Extract the [X, Y] coordinate from the center of the cell holding the provided text.  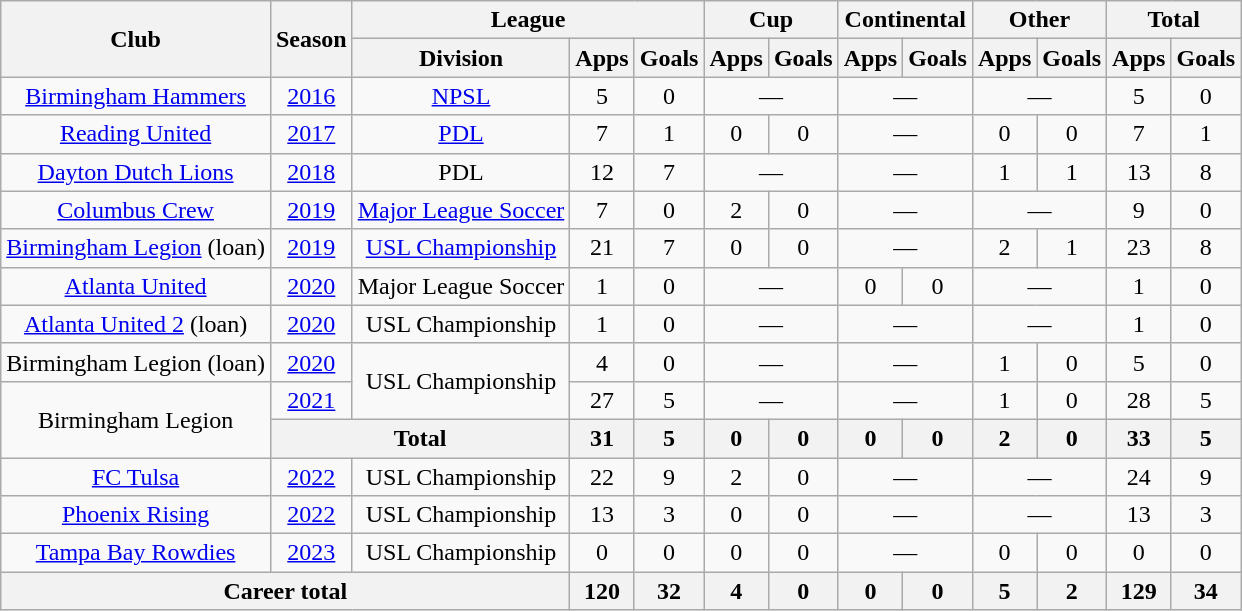
120 [602, 591]
Tampa Bay Rowdies [136, 553]
Other [1039, 20]
Career total [286, 591]
34 [1206, 591]
24 [1139, 477]
Season [311, 39]
23 [1139, 248]
Club [136, 39]
2018 [311, 172]
Birmingham Legion [136, 419]
FC Tulsa [136, 477]
21 [602, 248]
27 [602, 400]
12 [602, 172]
Atlanta United 2 (loan) [136, 324]
Cup [771, 20]
22 [602, 477]
Reading United [136, 134]
Continental [905, 20]
Dayton Dutch Lions [136, 172]
Columbus Crew [136, 210]
NPSL [461, 96]
2016 [311, 96]
Atlanta United [136, 286]
League [528, 20]
2021 [311, 400]
32 [669, 591]
31 [602, 438]
Birmingham Hammers [136, 96]
2017 [311, 134]
Division [461, 58]
33 [1139, 438]
Phoenix Rising [136, 515]
129 [1139, 591]
28 [1139, 400]
2023 [311, 553]
